From the cell containing the given text, extract its center point as (X, Y) coordinate. 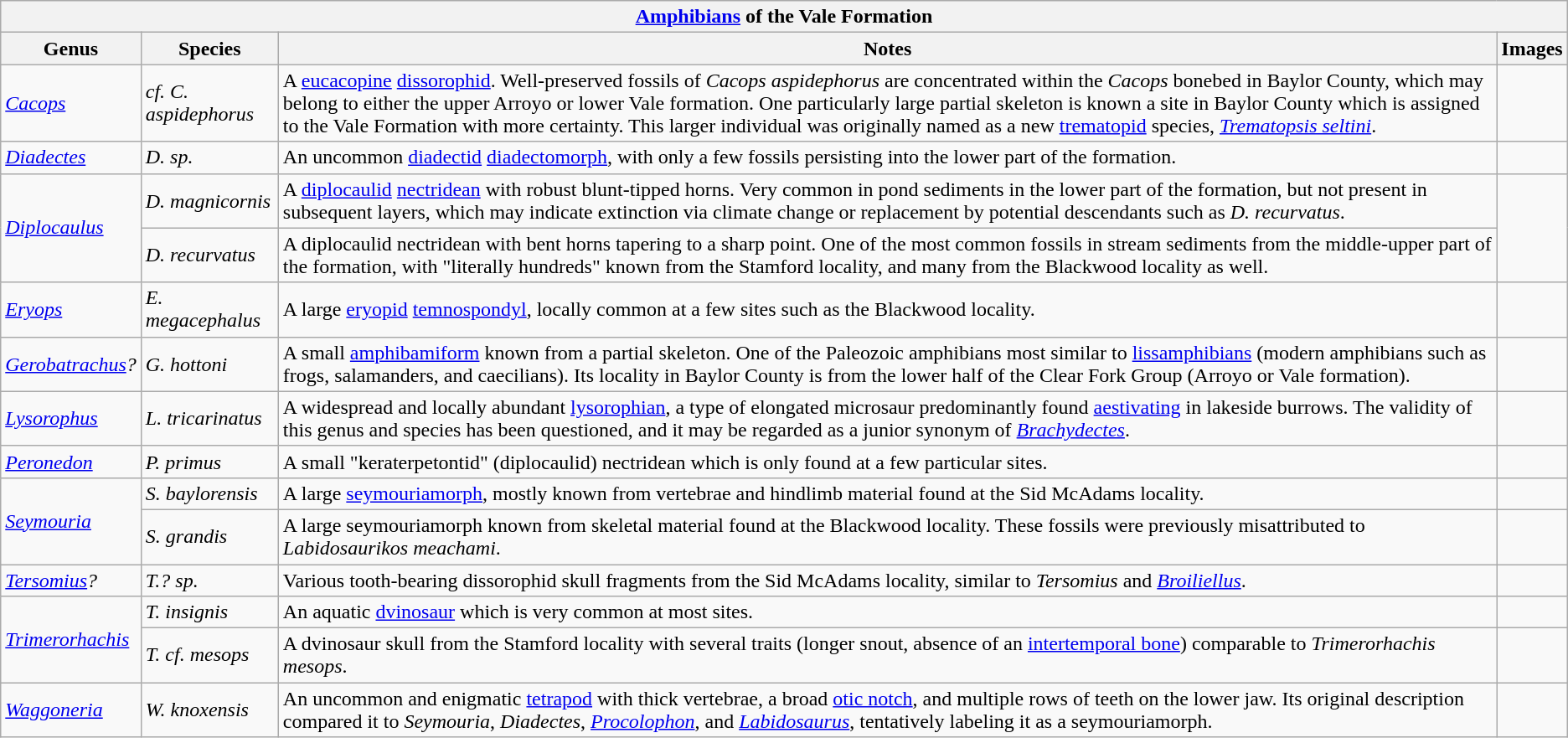
Diadectes (71, 157)
Lysorophus (71, 419)
Eryops (71, 310)
Seymouria (71, 521)
A large seymouriamorph, mostly known from vertebrae and hindlimb material found at the Sid McAdams locality. (888, 493)
Trimerorhachis (71, 640)
G. hottoni (209, 364)
Cacops (71, 103)
Species (209, 49)
S. baylorensis (209, 493)
D. magnicornis (209, 201)
D. sp. (209, 157)
Notes (888, 49)
T. insignis (209, 612)
Gerobatrachus? (71, 364)
An aquatic dvinosaur which is very common at most sites. (888, 612)
A large eryopid temnospondyl, locally common at a few sites such as the Blackwood locality. (888, 310)
Images (1532, 49)
cf. C. aspidephorus (209, 103)
T.? sp. (209, 581)
T. cf. mesops (209, 655)
Peronedon (71, 462)
Genus (71, 49)
P. primus (209, 462)
Waggoneria (71, 710)
Various tooth-bearing dissorophid skull fragments from the Sid McAdams locality, similar to Tersomius and Broiliellus. (888, 581)
D. recurvatus (209, 255)
Amphibians of the Vale Formation (784, 17)
S. grandis (209, 536)
W. knoxensis (209, 710)
An uncommon diadectid diadectomorph, with only a few fossils persisting into the lower part of the formation. (888, 157)
Tersomius? (71, 581)
A small "keraterpetontid" (diplocaulid) nectridean which is only found at a few particular sites. (888, 462)
L. tricarinatus (209, 419)
E. megacephalus (209, 310)
Diplocaulus (71, 228)
